Provide the (X, Y) coordinate of the cell's center where the given text is located.  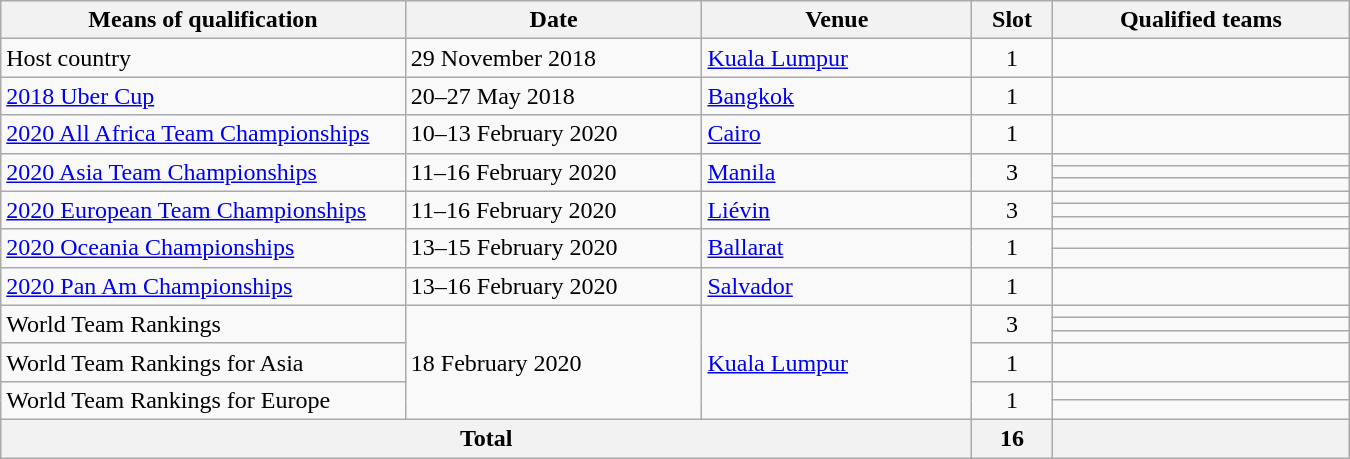
Slot (1012, 20)
Venue (837, 20)
Liévin (837, 210)
Manila (837, 172)
Means of qualification (204, 20)
20–27 May 2018 (554, 96)
World Team Rankings for Asia (204, 362)
29 November 2018 (554, 58)
2020 All Africa Team Championships (204, 134)
13–15 February 2020 (554, 248)
2018 Uber Cup (204, 96)
10–13 February 2020 (554, 134)
Qualified teams (1202, 20)
Date (554, 20)
Bangkok (837, 96)
2020 Pan Am Championships (204, 286)
World Team Rankings (204, 324)
2020 Oceania Championships (204, 248)
13–16 February 2020 (554, 286)
World Team Rankings for Europe (204, 400)
2020 Asia Team Championships (204, 172)
Total (486, 438)
18 February 2020 (554, 362)
2020 European Team Championships (204, 210)
16 (1012, 438)
Ballarat (837, 248)
Salvador (837, 286)
Cairo (837, 134)
Host country (204, 58)
